Return the (X, Y) coordinate for the center point of the cell that contains the specified text.  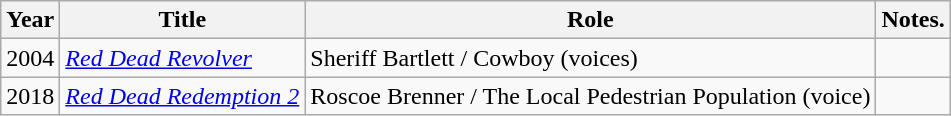
Roscoe Brenner / The Local Pedestrian Population (voice) (590, 96)
2018 (30, 96)
Sheriff Bartlett / Cowboy (voices) (590, 58)
Title (182, 20)
Year (30, 20)
Red Dead Revolver (182, 58)
Red Dead Redemption 2 (182, 96)
Role (590, 20)
Notes. (913, 20)
2004 (30, 58)
